Locate the cell with the specified text and output its (x, y) center coordinate. 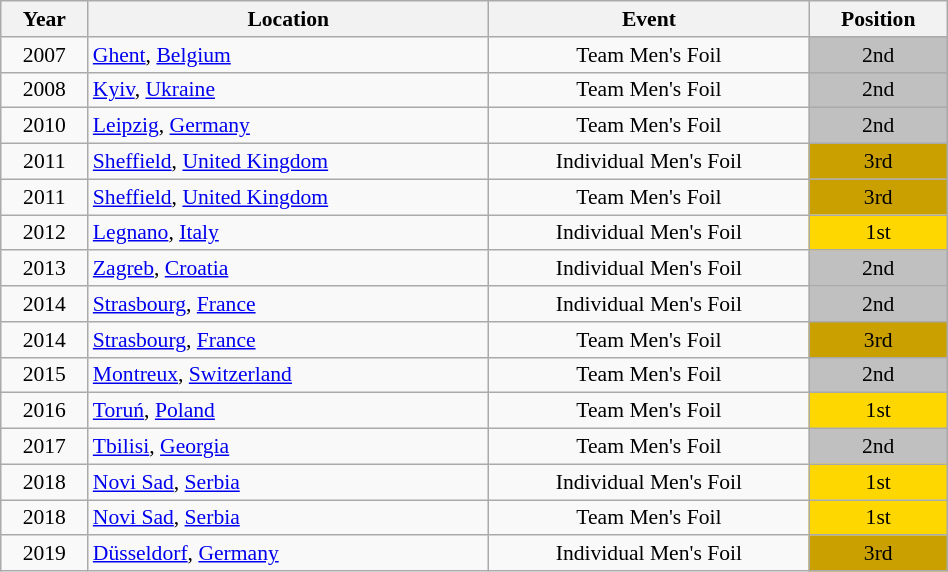
Tbilisi, Georgia (288, 447)
Düsseldorf, Germany (288, 554)
2019 (44, 554)
Year (44, 19)
2017 (44, 447)
Ghent, Belgium (288, 55)
Kyiv, Ukraine (288, 90)
2015 (44, 375)
Toruń, Poland (288, 411)
Zagreb, Croatia (288, 269)
2008 (44, 90)
Location (288, 19)
Leipzig, Germany (288, 126)
Position (878, 19)
2010 (44, 126)
Legnano, Italy (288, 233)
2013 (44, 269)
2012 (44, 233)
2007 (44, 55)
Montreux, Switzerland (288, 375)
2016 (44, 411)
Event (650, 19)
